Detect which cell encompasses the target text, then output its (X, Y) center coordinate. 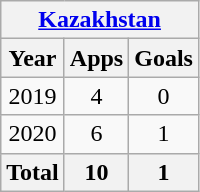
0 (164, 96)
Kazakhstan (100, 20)
10 (96, 172)
4 (96, 96)
2019 (33, 96)
Total (33, 172)
6 (96, 134)
Year (33, 58)
Apps (96, 58)
2020 (33, 134)
Goals (164, 58)
